Provide the (x, y) coordinate of the cell's center where the given text is located.  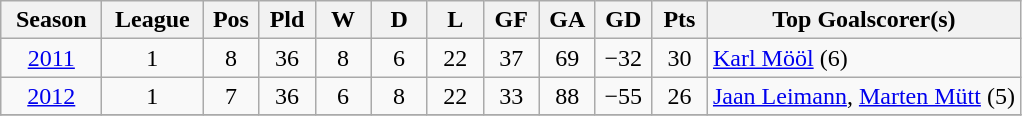
Pos (231, 20)
GF (511, 20)
League (152, 20)
37 (511, 58)
W (343, 20)
2011 (52, 58)
L (455, 20)
69 (567, 58)
Jaan Leimann, Marten Mütt (5) (864, 96)
−32 (623, 58)
Karl Mööl (6) (864, 58)
Pts (679, 20)
GD (623, 20)
−55 (623, 96)
Top Goalscorer(s) (864, 20)
88 (567, 96)
2012 (52, 96)
D (399, 20)
33 (511, 96)
GA (567, 20)
Season (52, 20)
Pld (287, 20)
7 (231, 96)
26 (679, 96)
30 (679, 58)
